Return [x, y] of the center of cell containing provided text 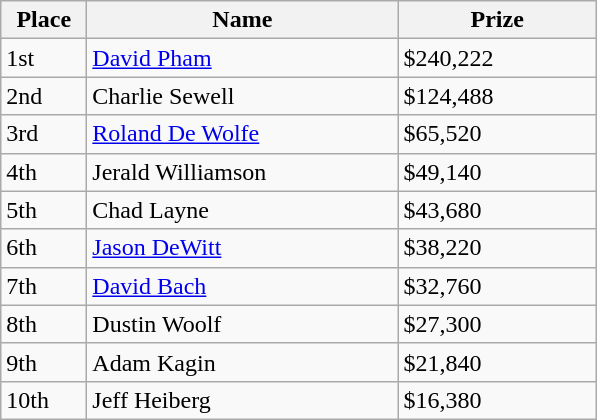
Place [44, 20]
7th [44, 286]
3rd [44, 134]
$124,488 [498, 96]
Charlie Sewell [242, 96]
9th [44, 362]
2nd [44, 96]
$38,220 [498, 248]
Roland De Wolfe [242, 134]
Name [242, 20]
Dustin Woolf [242, 324]
David Pham [242, 58]
Prize [498, 20]
$21,840 [498, 362]
Jeff Heiberg [242, 400]
$27,300 [498, 324]
David Bach [242, 286]
Adam Kagin [242, 362]
$49,140 [498, 172]
$65,520 [498, 134]
$43,680 [498, 210]
Jason DeWitt [242, 248]
$32,760 [498, 286]
1st [44, 58]
5th [44, 210]
Chad Layne [242, 210]
4th [44, 172]
$16,380 [498, 400]
10th [44, 400]
8th [44, 324]
6th [44, 248]
Jerald Williamson [242, 172]
$240,222 [498, 58]
